Find where the given text appears and provide that cell's center as [X, Y] coordinate. 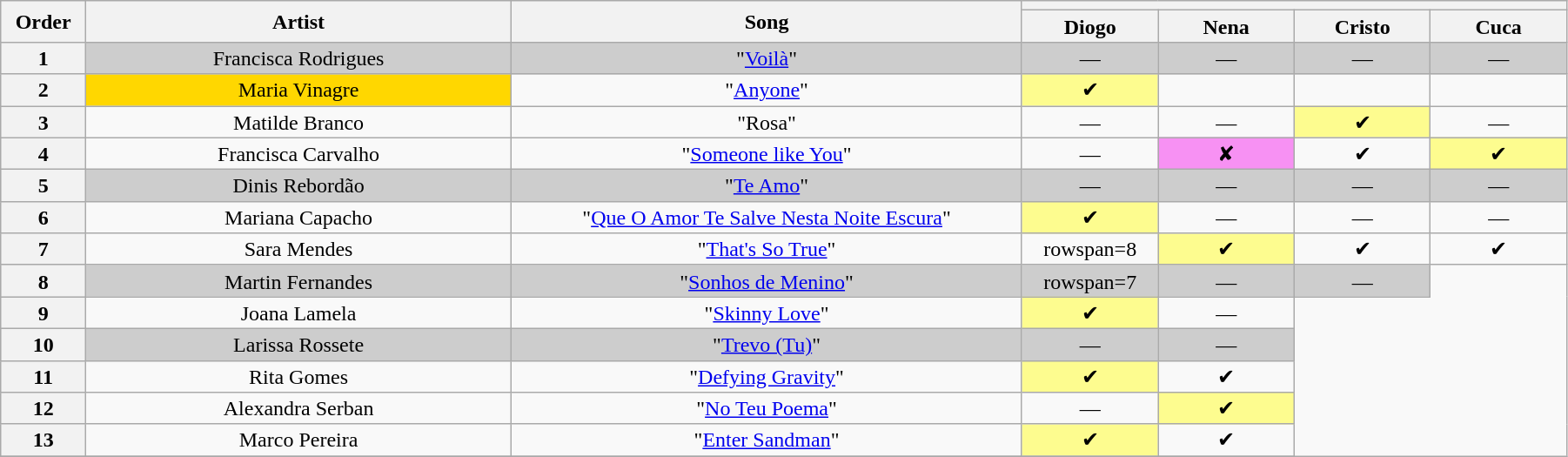
12 [44, 409]
Francisca Rodrigues [299, 57]
Cristo [1362, 26]
"Someone like You" [767, 153]
Marco Pereira [299, 440]
"Trevo (Tu)" [767, 345]
Francisca Carvalho [299, 153]
6 [44, 218]
9 [44, 313]
"Defying Gravity" [767, 376]
11 [44, 376]
"Que O Amor Te Salve Nesta Noite Escura" [767, 218]
"Rosa" [767, 122]
4 [44, 153]
Larissa Rossete [299, 345]
Joana Lamela [299, 313]
Cuca [1498, 26]
5 [44, 186]
Diogo [1089, 26]
"Voilà" [767, 57]
"Enter Sandman" [767, 440]
"No Teu Poema" [767, 409]
Martin Fernandes [299, 280]
3 [44, 122]
Matilde Branco [299, 122]
Mariana Capacho [299, 218]
Artist [299, 22]
"Sonhos de Menino" [767, 280]
7 [44, 249]
Alexandra Serban [299, 409]
13 [44, 440]
Sara Mendes [299, 249]
8 [44, 280]
rowspan=8 [1089, 249]
Rita Gomes [299, 376]
Order [44, 22]
Nena [1226, 26]
Song [767, 22]
"Anyone" [767, 91]
10 [44, 345]
"That's So True" [767, 249]
Maria Vinagre [299, 91]
"Skinny Love" [767, 313]
✘ [1226, 153]
Dinis Rebordão [299, 186]
2 [44, 91]
1 [44, 57]
"Te Amo" [767, 186]
rowspan=7 [1089, 280]
